Find where the given text appears and provide that cell's center as (X, Y) coordinate. 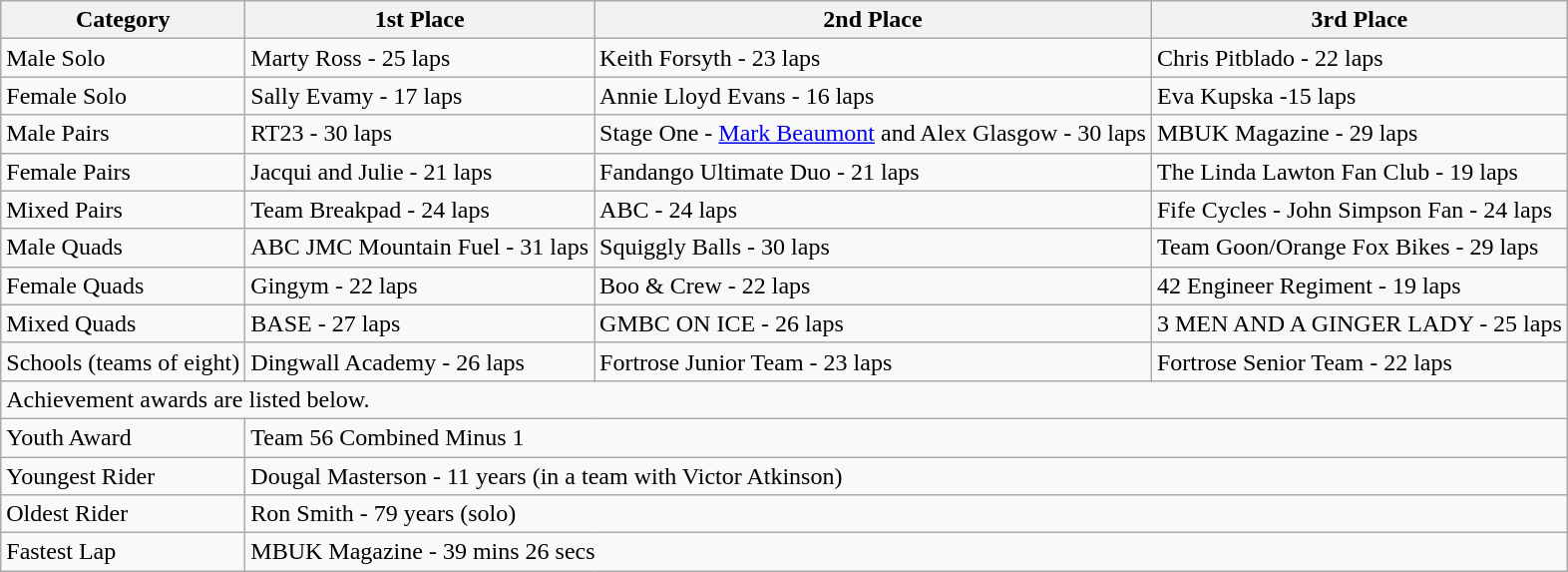
Dougal Masterson - 11 years (in a team with Victor Atkinson) (907, 476)
Female Pairs (124, 172)
Oldest Rider (124, 514)
Marty Ross - 25 laps (420, 58)
Jacqui and Julie - 21 laps (420, 172)
Dingwall Academy - 26 laps (420, 361)
RT23 - 30 laps (420, 134)
Schools (teams of eight) (124, 361)
Mixed Pairs (124, 210)
Squiggly Balls - 30 laps (874, 248)
Sally Evamy - 17 laps (420, 96)
Male Solo (124, 58)
Category (124, 20)
The Linda Lawton Fan Club - 19 laps (1359, 172)
ABC - 24 laps (874, 210)
Chris Pitblado - 22 laps (1359, 58)
Team 56 Combined Minus 1 (907, 437)
Fortrose Junior Team - 23 laps (874, 361)
Keith Forsyth - 23 laps (874, 58)
1st Place (420, 20)
Mixed Quads (124, 323)
3 MEN AND A GINGER LADY - 25 laps (1359, 323)
Gingym - 22 laps (420, 286)
MBUK Magazine - 29 laps (1359, 134)
Annie Lloyd Evans - 16 laps (874, 96)
BASE - 27 laps (420, 323)
MBUK Magazine - 39 mins 26 secs (907, 552)
Achievement awards are listed below. (784, 399)
Team Breakpad - 24 laps (420, 210)
Youngest Rider (124, 476)
Fandango Ultimate Duo - 21 laps (874, 172)
Ron Smith - 79 years (solo) (907, 514)
3rd Place (1359, 20)
Male Pairs (124, 134)
ABC JMC Mountain Fuel - 31 laps (420, 248)
Female Quads (124, 286)
Team Goon/Orange Fox Bikes - 29 laps (1359, 248)
Fastest Lap (124, 552)
Fife Cycles - John Simpson Fan - 24 laps (1359, 210)
Stage One - Mark Beaumont and Alex Glasgow - 30 laps (874, 134)
Eva Kupska -15 laps (1359, 96)
2nd Place (874, 20)
42 Engineer Regiment - 19 laps (1359, 286)
GMBC ON ICE - 26 laps (874, 323)
Female Solo (124, 96)
Boo & Crew - 22 laps (874, 286)
Male Quads (124, 248)
Youth Award (124, 437)
Fortrose Senior Team - 22 laps (1359, 361)
